Output the [X, Y] coordinate of the center of the cell containing the given text.  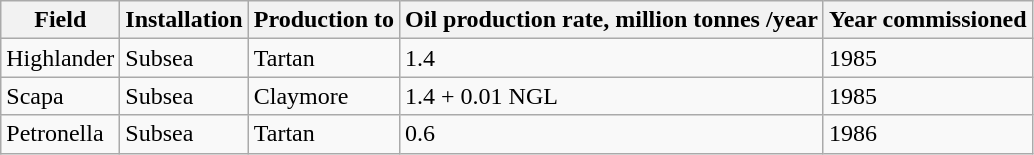
1.4 [612, 58]
Highlander [60, 58]
0.6 [612, 134]
Field [60, 20]
Oil production rate, million tonnes /year [612, 20]
Scapa [60, 96]
1986 [928, 134]
Installation [184, 20]
Petronella [60, 134]
Claymore [324, 96]
1.4 + 0.01 NGL [612, 96]
Year commissioned [928, 20]
Production to [324, 20]
